Detect which cell encompasses the target text, then output its [X, Y] center coordinate. 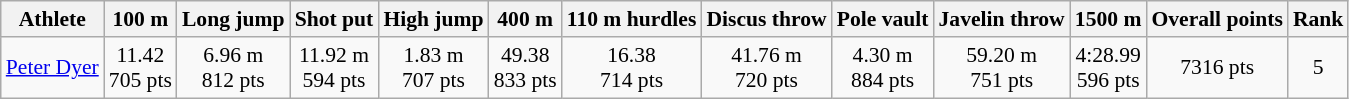
Athlete [52, 19]
6.96 m812 pts [234, 68]
16.38714 pts [632, 68]
11.92 m594 pts [334, 68]
59.20 m751 pts [1002, 68]
4:28.99596 pts [1108, 68]
High jump [433, 19]
1500 m [1108, 19]
Long jump [234, 19]
Peter Dyer [52, 68]
7316 pts [1216, 68]
4.30 m884 pts [883, 68]
100 m [140, 19]
Overall points [1216, 19]
49.38833 pts [526, 68]
Discus throw [766, 19]
Rank [1318, 19]
400 m [526, 19]
Shot put [334, 19]
110 m hurdles [632, 19]
Pole vault [883, 19]
5 [1318, 68]
11.42705 pts [140, 68]
Javelin throw [1002, 19]
1.83 m707 pts [433, 68]
41.76 m720 pts [766, 68]
